Scan for the cell matching the given text and deliver its (x, y) coordinate at center. 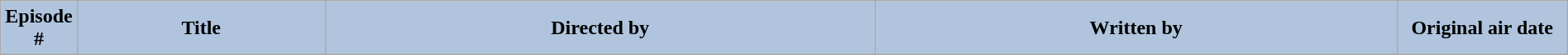
Episode # (39, 28)
Original air date (1482, 28)
Directed by (600, 28)
Title (201, 28)
Written by (1136, 28)
